Pinpoint the cell where the given text exists, returning its (X, Y) midpoint coordinate. 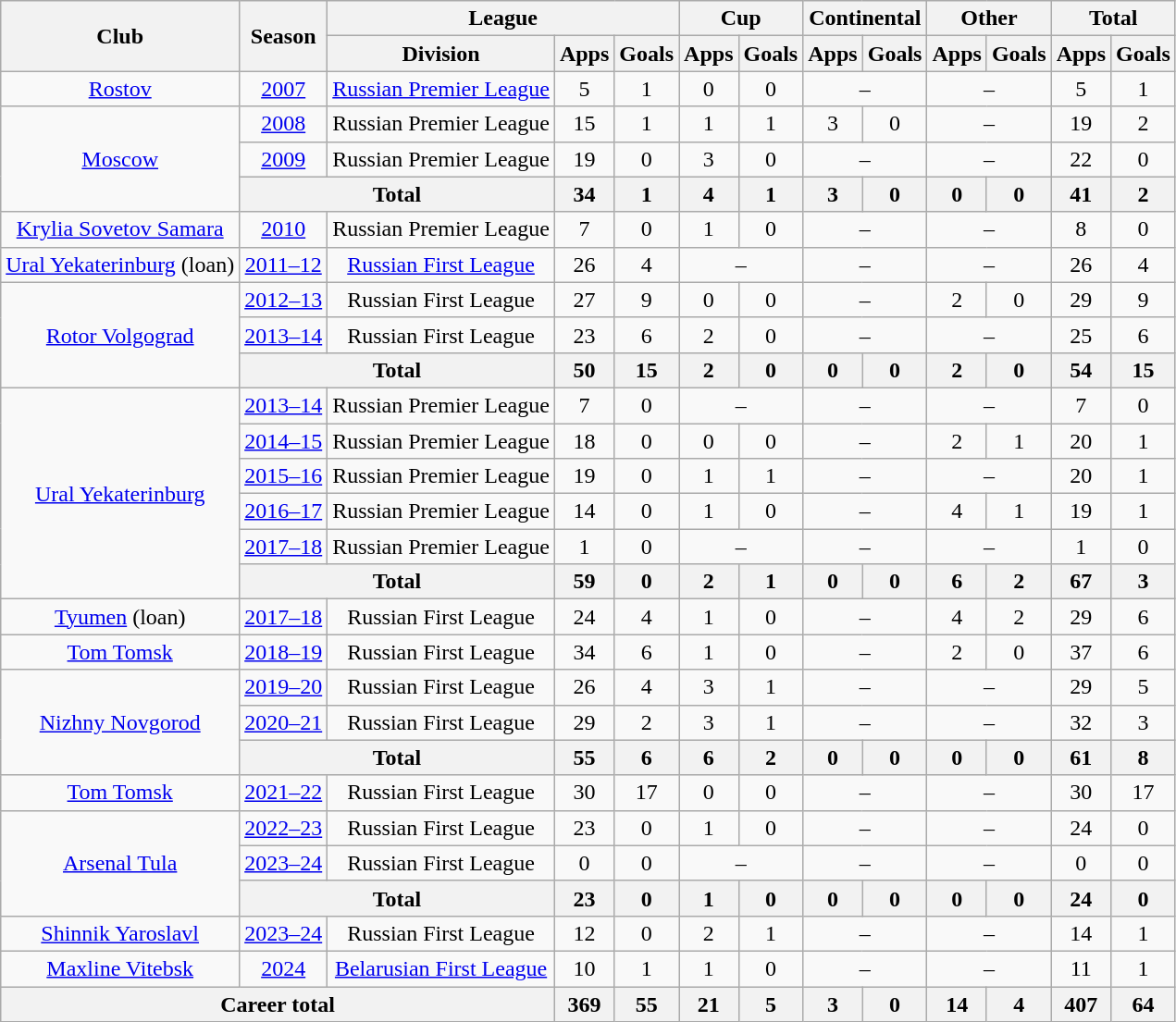
18 (584, 441)
Krylia Sovetov Samara (120, 229)
Shinnik Yaroslavl (120, 933)
Moscow (120, 159)
Rotor Volgograd (120, 335)
Belarusian First League (441, 968)
67 (1081, 582)
2022–23 (283, 828)
59 (584, 582)
Ural Yekaterinburg (loan) (120, 265)
41 (1081, 194)
Continental (865, 18)
37 (1081, 652)
64 (1144, 1004)
2015–16 (283, 476)
Other (989, 18)
2018–19 (283, 652)
54 (1081, 370)
Arsenal Tula (120, 863)
2012–13 (283, 300)
27 (584, 300)
25 (1081, 335)
Maxline Vitebsk (120, 968)
2021–22 (283, 793)
2007 (283, 89)
Ural Yekaterinburg (120, 493)
Rostov (120, 89)
12 (584, 933)
32 (1081, 722)
Season (283, 36)
Nizhny Novgorod (120, 722)
2014–15 (283, 441)
2016–17 (283, 511)
407 (1081, 1004)
50 (584, 370)
2020–21 (283, 722)
369 (584, 1004)
10 (584, 968)
League (503, 18)
2011–12 (283, 265)
Tyumen (loan) (120, 617)
11 (1081, 968)
21 (709, 1004)
2019–20 (283, 687)
Club (120, 36)
Division (441, 54)
22 (1081, 159)
61 (1081, 757)
2009 (283, 159)
2024 (283, 968)
Cup (741, 18)
2008 (283, 124)
2010 (283, 229)
Career total (278, 1004)
